Locate the cell with the specified text and output its [x, y] center coordinate. 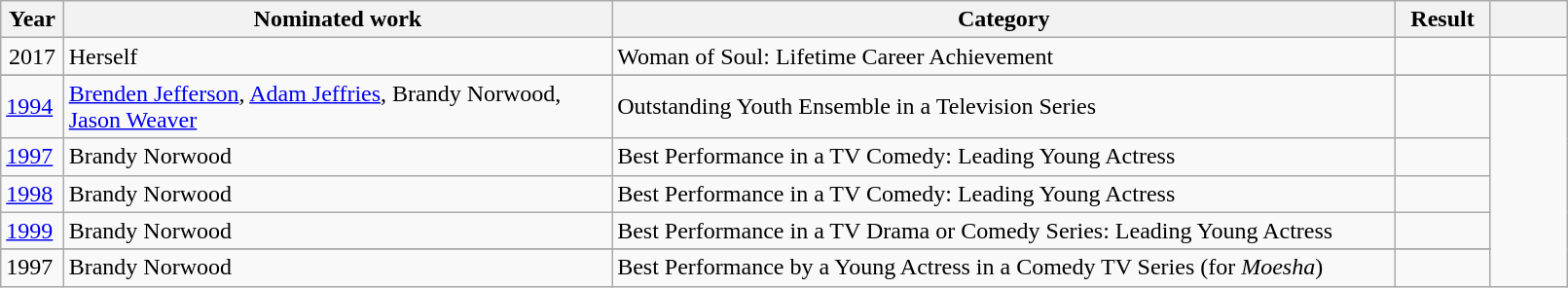
Best Performance in a TV Drama or Comedy Series: Leading Young Actress [1004, 231]
2017 [32, 56]
Result [1442, 19]
Herself [338, 56]
Category [1004, 19]
1994 [32, 107]
Year [32, 19]
1998 [32, 194]
Woman of Soul: Lifetime Career Achievement [1004, 56]
Brenden Jefferson, Adam Jeffries, Brandy Norwood, Jason Weaver [338, 107]
1999 [32, 231]
Outstanding Youth Ensemble in a Television Series [1004, 107]
Best Performance by a Young Actress in a Comedy TV Series (for Moesha) [1004, 268]
Nominated work [338, 19]
